Extract the (x, y) coordinate from the center of the cell holding the provided text.  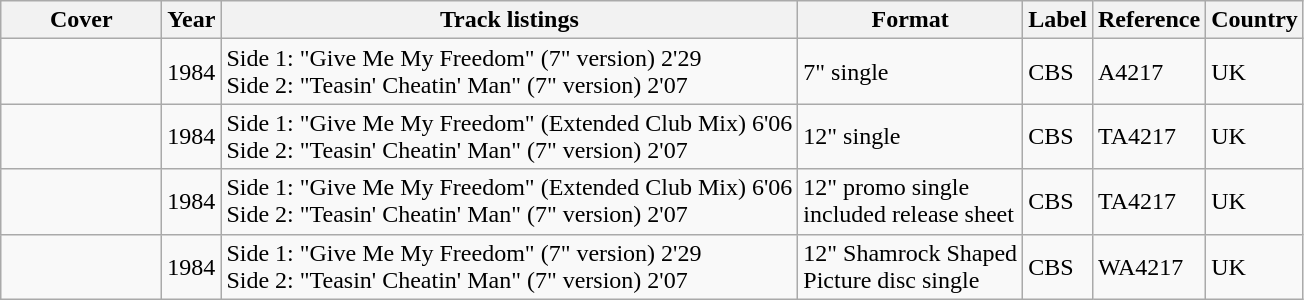
7" single (910, 72)
WA4217 (1148, 266)
Format (910, 20)
12" promo singleincluded release sheet (910, 202)
Track listings (510, 20)
Label (1058, 20)
12" Shamrock ShapedPicture disc single (910, 266)
Year (192, 20)
Reference (1148, 20)
A4217 (1148, 72)
12" single (910, 136)
Country (1255, 20)
Cover (82, 20)
